Return the (x, y) coordinate for the center point of the cell that contains the specified text.  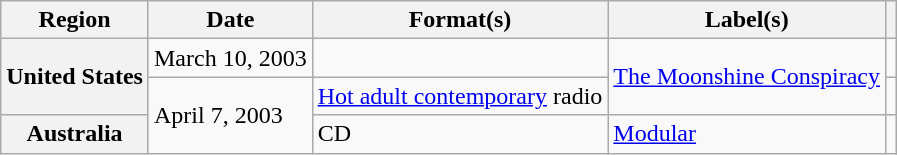
April 7, 2003 (230, 115)
CD (460, 134)
United States (75, 77)
Date (230, 20)
The Moonshine Conspiracy (747, 77)
March 10, 2003 (230, 58)
Australia (75, 134)
Label(s) (747, 20)
Hot adult contemporary radio (460, 96)
Format(s) (460, 20)
Modular (747, 134)
Region (75, 20)
